Provide the (X, Y) coordinate of the cell's center where the given text is located.  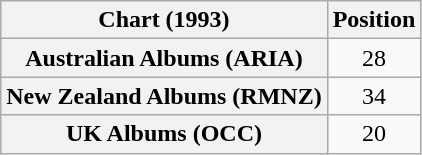
28 (374, 58)
UK Albums (OCC) (164, 134)
Chart (1993) (164, 20)
20 (374, 134)
Australian Albums (ARIA) (164, 58)
34 (374, 96)
New Zealand Albums (RMNZ) (164, 96)
Position (374, 20)
